Find where the given text appears and provide that cell's center as [x, y] coordinate. 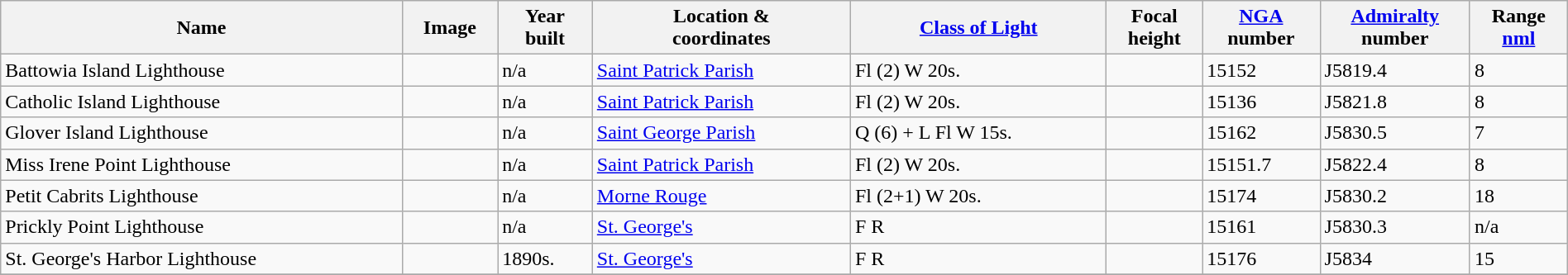
J5821.8 [1394, 102]
1890s. [546, 258]
NGAnumber [1261, 28]
Prickly Point Lighthouse [202, 227]
St. George's Harbor Lighthouse [202, 258]
Q (6) + L Fl W 15s. [978, 133]
Catholic Island Lighthouse [202, 102]
Rangenml [1518, 28]
15161 [1261, 227]
15 [1518, 258]
Morne Rouge [721, 196]
Battowia Island Lighthouse [202, 70]
J5822.4 [1394, 164]
15174 [1261, 196]
7 [1518, 133]
15136 [1261, 102]
Glover Island Lighthouse [202, 133]
15162 [1261, 133]
J5830.5 [1394, 133]
Saint George Parish [721, 133]
J5819.4 [1394, 70]
Miss Irene Point Lighthouse [202, 164]
Admiraltynumber [1394, 28]
Name [202, 28]
Location &coordinates [721, 28]
J5830.3 [1394, 227]
Yearbuilt [546, 28]
18 [1518, 196]
Focalheight [1154, 28]
J5830.2 [1394, 196]
Petit Cabrits Lighthouse [202, 196]
Class of Light [978, 28]
Image [450, 28]
J5834 [1394, 258]
15151.7 [1261, 164]
Fl (2+1) W 20s. [978, 196]
15176 [1261, 258]
15152 [1261, 70]
